Scan for the cell matching the given text and deliver its [X, Y] coordinate at center. 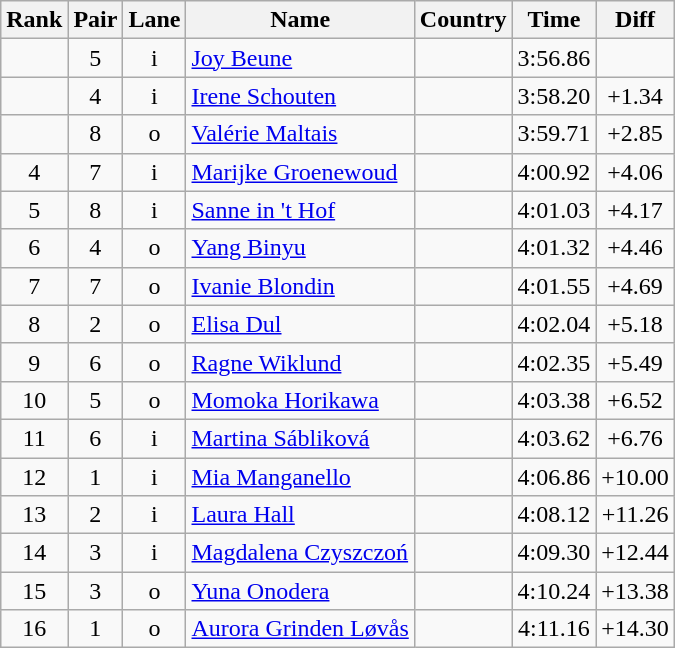
+4.46 [636, 248]
Sanne in 't Hof [300, 210]
11 [34, 438]
Momoka Horikawa [300, 400]
Irene Schouten [300, 96]
4:06.86 [554, 477]
Magdalena Czyszczoń [300, 553]
Lane [154, 20]
+5.49 [636, 362]
+12.44 [636, 553]
Pair [96, 20]
+6.52 [636, 400]
Aurora Grinden Løvås [300, 629]
Laura Hall [300, 515]
4:01.03 [554, 210]
+4.69 [636, 286]
4:01.55 [554, 286]
16 [34, 629]
Rank [34, 20]
+11.26 [636, 515]
+5.18 [636, 324]
Name [300, 20]
+10.00 [636, 477]
+1.34 [636, 96]
Martina Sábliková [300, 438]
Marijke Groenewoud [300, 172]
4:02.04 [554, 324]
Diff [636, 20]
4:10.24 [554, 591]
+6.76 [636, 438]
4:08.12 [554, 515]
Yuna Onodera [300, 591]
4:01.32 [554, 248]
4:03.62 [554, 438]
9 [34, 362]
+2.85 [636, 134]
3:56.86 [554, 58]
Mia Manganello [300, 477]
10 [34, 400]
15 [34, 591]
Valérie Maltais [300, 134]
+14.30 [636, 629]
4:09.30 [554, 553]
4:00.92 [554, 172]
+4.17 [636, 210]
Time [554, 20]
4:03.38 [554, 400]
13 [34, 515]
3:58.20 [554, 96]
Elisa Dul [300, 324]
4:02.35 [554, 362]
Yang Binyu [300, 248]
Joy Beune [300, 58]
4:11.16 [554, 629]
+13.38 [636, 591]
3:59.71 [554, 134]
+4.06 [636, 172]
Country [463, 20]
14 [34, 553]
Ragne Wiklund [300, 362]
Ivanie Blondin [300, 286]
12 [34, 477]
